Capture the cell that displays the provided text and extract its (x, y) central coordinate. 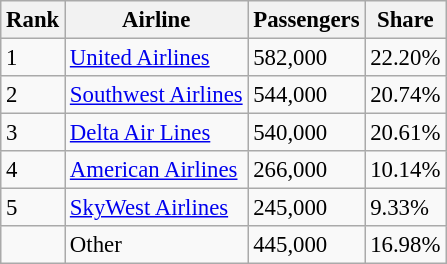
445,000 (306, 245)
10.14% (406, 170)
4 (33, 170)
544,000 (306, 95)
9.33% (406, 208)
20.74% (406, 95)
16.98% (406, 245)
2 (33, 95)
American Airlines (156, 170)
Other (156, 245)
5 (33, 208)
Passengers (306, 20)
582,000 (306, 58)
540,000 (306, 133)
1 (33, 58)
United Airlines (156, 58)
22.20% (406, 58)
Delta Air Lines (156, 133)
20.61% (406, 133)
3 (33, 133)
Rank (33, 20)
245,000 (306, 208)
266,000 (306, 170)
SkyWest Airlines (156, 208)
Southwest Airlines (156, 95)
Share (406, 20)
Airline (156, 20)
